Output the (x, y) coordinate of the center of the cell containing the given text.  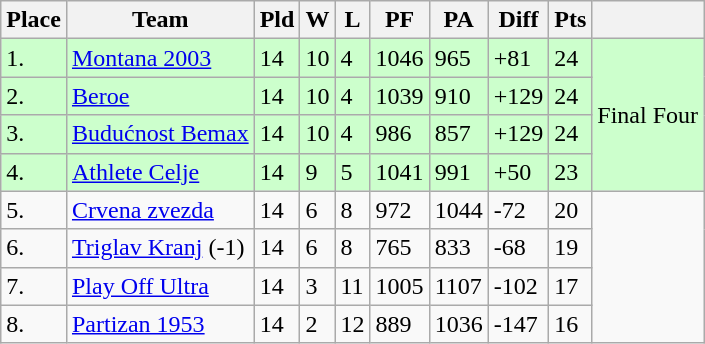
12 (352, 324)
1036 (458, 324)
6. (34, 248)
1005 (400, 286)
PA (458, 20)
Crvena zvezda (160, 210)
1044 (458, 210)
991 (458, 172)
-147 (518, 324)
2. (34, 96)
+50 (518, 172)
Team (160, 20)
1046 (400, 58)
1. (34, 58)
7. (34, 286)
Montana 2003 (160, 58)
5 (352, 172)
Final Four (648, 115)
3 (318, 286)
972 (400, 210)
889 (400, 324)
-72 (518, 210)
765 (400, 248)
965 (458, 58)
833 (458, 248)
3. (34, 134)
Pld (277, 20)
23 (570, 172)
857 (458, 134)
-102 (518, 286)
2 (318, 324)
-68 (518, 248)
1041 (400, 172)
Athlete Celje (160, 172)
PF (400, 20)
16 (570, 324)
4. (34, 172)
Diff (518, 20)
8. (34, 324)
+81 (518, 58)
9 (318, 172)
1107 (458, 286)
19 (570, 248)
Play Off Ultra (160, 286)
Partizan 1953 (160, 324)
Triglav Kranj (-1) (160, 248)
Budućnost Bemax (160, 134)
Beroe (160, 96)
1039 (400, 96)
17 (570, 286)
L (352, 20)
20 (570, 210)
Place (34, 20)
986 (400, 134)
Pts (570, 20)
W (318, 20)
5. (34, 210)
11 (352, 286)
910 (458, 96)
